Search for the cell housing the specified text and yield its [x, y] center coordinate. 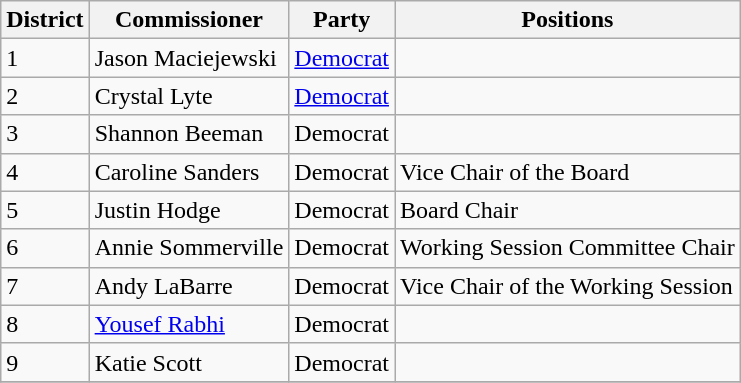
Vice Chair of the Board [567, 172]
Vice Chair of the Working Session [567, 286]
3 [45, 134]
6 [45, 248]
Crystal Lyte [189, 96]
8 [45, 324]
Working Session Committee Chair [567, 248]
4 [45, 172]
Yousef Rabhi [189, 324]
Andy LaBarre [189, 286]
Caroline Sanders [189, 172]
5 [45, 210]
Jason Maciejewski [189, 58]
Katie Scott [189, 362]
Commissioner [189, 20]
Party [342, 20]
Board Chair [567, 210]
1 [45, 58]
Positions [567, 20]
7 [45, 286]
2 [45, 96]
District [45, 20]
Annie Sommerville [189, 248]
Shannon Beeman [189, 134]
Justin Hodge [189, 210]
9 [45, 362]
